Capture the cell that displays the provided text and extract its [X, Y] central coordinate. 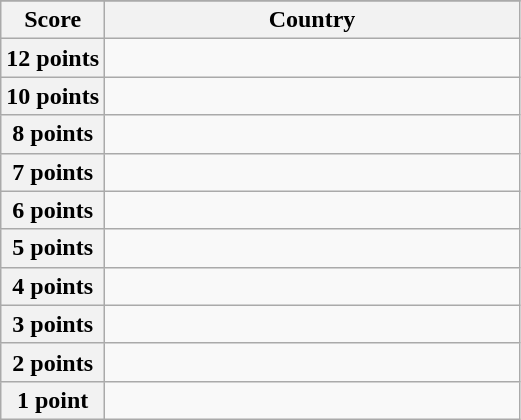
12 points [53, 58]
10 points [53, 96]
5 points [53, 248]
2 points [53, 362]
6 points [53, 210]
Score [53, 20]
Country [312, 20]
3 points [53, 324]
4 points [53, 286]
1 point [53, 400]
8 points [53, 134]
7 points [53, 172]
